Detect which cell encompasses the target text, then output its (X, Y) center coordinate. 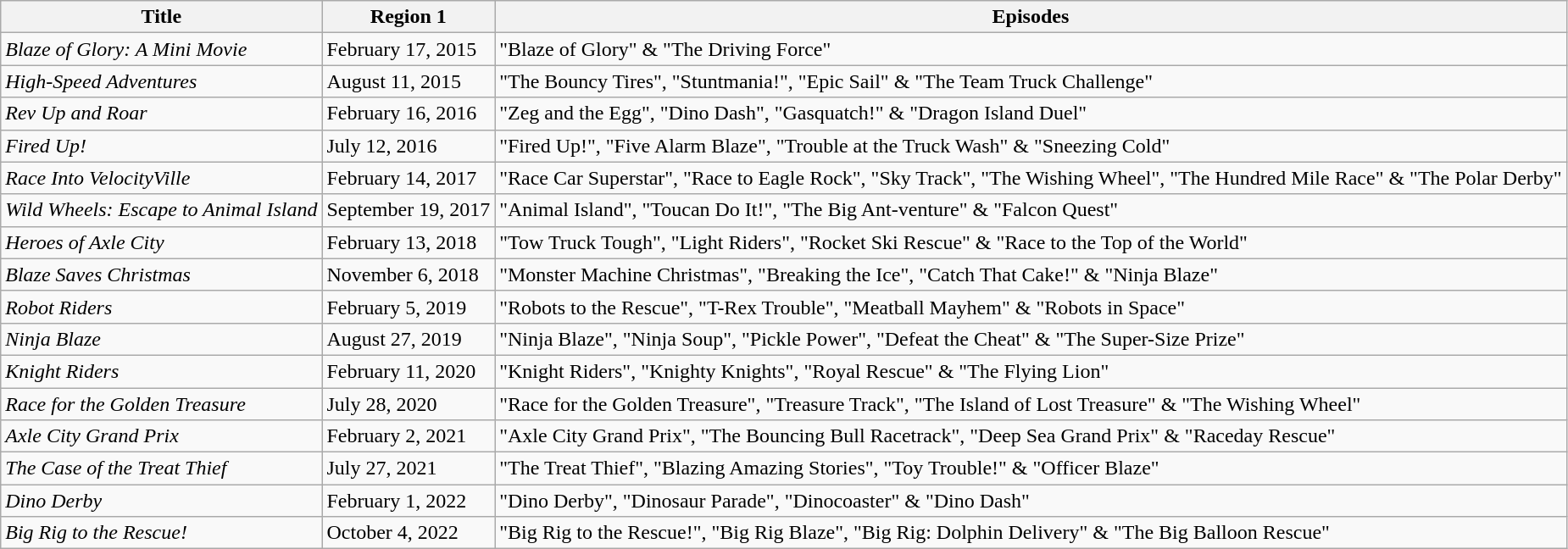
Blaze Saves Christmas (161, 274)
"Dino Derby", "Dinosaur Parade", "Dinocoaster" & "Dino Dash" (1031, 501)
"Tow Truck Tough", "Light Riders", "Rocket Ski Rescue" & "Race to the Top of the World" (1031, 242)
Dino Derby (161, 501)
July 12, 2016 (409, 146)
February 1, 2022 (409, 501)
"Robots to the Rescue", "T-Rex Trouble", "Meatball Mayhem" & "Robots in Space" (1031, 307)
The Case of the Treat Thief (161, 469)
Robot Riders (161, 307)
"Animal Island", "Toucan Do It!", "The Big Ant-venture" & "Falcon Quest" (1031, 210)
February 16, 2016 (409, 114)
February 14, 2017 (409, 178)
Heroes of Axle City (161, 242)
"The Bouncy Tires", "Stuntmania!", "Epic Sail" & "The Team Truck Challenge" (1031, 81)
"Ninja Blaze", "Ninja Soup", "Pickle Power", "Defeat the Cheat" & "The Super-Size Prize" (1031, 339)
"Knight Riders", "Knighty Knights", "Royal Rescue" & "The Flying Lion" (1031, 371)
"Zeg and the Egg", "Dino Dash", "Gasquatch!" & "Dragon Island Duel" (1031, 114)
"Race Car Superstar", "Race to Eagle Rock", "Sky Track", "The Wishing Wheel", "The Hundred Mile Race" & "The Polar Derby" (1031, 178)
Race Into VelocityVille (161, 178)
"Axle City Grand Prix", "The Bouncing Bull Racetrack", "Deep Sea Grand Prix" & "Raceday Rescue" (1031, 436)
Rev Up and Roar (161, 114)
Blaze of Glory: A Mini Movie (161, 49)
September 19, 2017 (409, 210)
October 4, 2022 (409, 533)
"Fired Up!", "Five Alarm Blaze", "Trouble at the Truck Wash" & "Sneezing Cold" (1031, 146)
July 28, 2020 (409, 404)
Race for the Golden Treasure (161, 404)
Big Rig to the Rescue! (161, 533)
August 11, 2015 (409, 81)
July 27, 2021 (409, 469)
Region 1 (409, 17)
Fired Up! (161, 146)
February 11, 2020 (409, 371)
"Monster Machine Christmas", "Breaking the Ice", "Catch That Cake!" & "Ninja Blaze" (1031, 274)
Episodes (1031, 17)
November 6, 2018 (409, 274)
Wild Wheels: Escape to Animal Island (161, 210)
"The Treat Thief", "Blazing Amazing Stories", "Toy Trouble!" & "Officer Blaze" (1031, 469)
"Big Rig to the Rescue!", "Big Rig Blaze", "Big Rig: Dolphin Delivery" & "The Big Balloon Rescue" (1031, 533)
August 27, 2019 (409, 339)
February 5, 2019 (409, 307)
High-Speed Adventures (161, 81)
February 13, 2018 (409, 242)
February 2, 2021 (409, 436)
Ninja Blaze (161, 339)
Axle City Grand Prix (161, 436)
February 17, 2015 (409, 49)
"Blaze of Glory" & "The Driving Force" (1031, 49)
"Race for the Golden Treasure", "Treasure Track", "The Island of Lost Treasure" & "The Wishing Wheel" (1031, 404)
Title (161, 17)
Knight Riders (161, 371)
